Detect which cell encompasses the target text, then output its [X, Y] center coordinate. 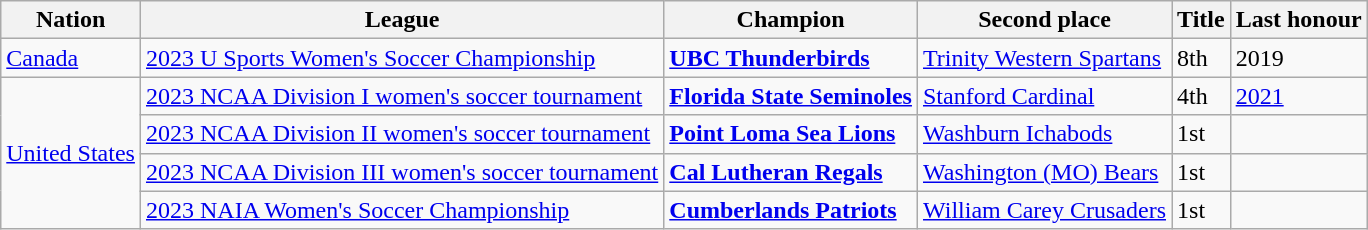
Champion [791, 20]
Canada [71, 58]
2023 NCAA Division I women's soccer tournament [402, 96]
Nation [71, 20]
2019 [1298, 58]
Washington (MO) Bears [1044, 172]
William Carey Crusaders [1044, 210]
Cumberlands Patriots [791, 210]
4th [1202, 96]
Title [1202, 20]
Trinity Western Spartans [1044, 58]
UBC Thunderbirds [791, 58]
2023 U Sports Women's Soccer Championship [402, 58]
Point Loma Sea Lions [791, 134]
2023 NAIA Women's Soccer Championship [402, 210]
Last honour [1298, 20]
League [402, 20]
8th [1202, 58]
Cal Lutheran Regals [791, 172]
Florida State Seminoles [791, 96]
Second place [1044, 20]
2021 [1298, 96]
2023 NCAA Division III women's soccer tournament [402, 172]
2023 NCAA Division II women's soccer tournament [402, 134]
Washburn Ichabods [1044, 134]
United States [71, 153]
Stanford Cardinal [1044, 96]
